Provide the [x, y] coordinate of the cell's center where the given text is located.  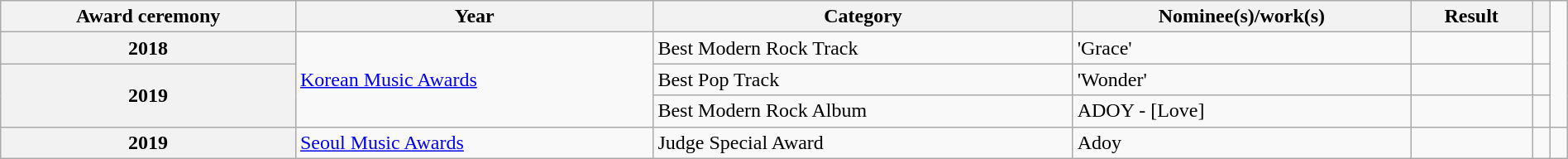
'Wonder' [1241, 79]
Award ceremony [149, 17]
ADOY - [Love] [1241, 111]
Best Pop Track [863, 79]
Category [863, 17]
Best Modern Rock Track [863, 48]
'Grace' [1241, 48]
Year [474, 17]
Judge Special Award [863, 142]
Result [1472, 17]
Best Modern Rock Album [863, 111]
2018 [149, 48]
Seoul Music Awards [474, 142]
Nominee(s)/work(s) [1241, 17]
Adoy [1241, 142]
Korean Music Awards [474, 79]
